Capture the cell that displays the provided text and extract its (x, y) central coordinate. 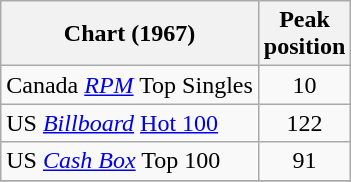
122 (304, 123)
Chart (1967) (130, 34)
US Cash Box Top 100 (130, 161)
10 (304, 85)
Canada RPM Top Singles (130, 85)
91 (304, 161)
US Billboard Hot 100 (130, 123)
Peakposition (304, 34)
